Locate the cell with the specified text and output its [x, y] center coordinate. 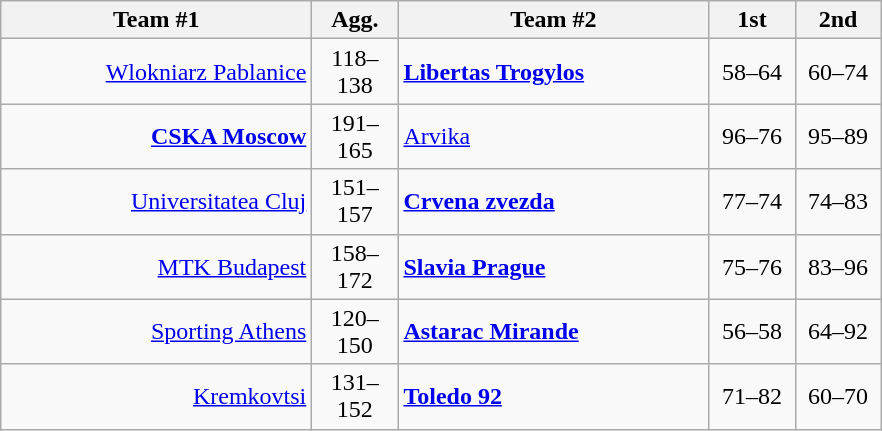
Kremkovtsi [156, 396]
71–82 [752, 396]
96–76 [752, 136]
75–76 [752, 266]
60–74 [838, 72]
191–165 [355, 136]
77–74 [752, 202]
1st [752, 20]
Toledo 92 [554, 396]
56–58 [752, 332]
Arvika [554, 136]
151–157 [355, 202]
83–96 [838, 266]
118–138 [355, 72]
2nd [838, 20]
131–152 [355, 396]
Slavia Prague [554, 266]
MTK Budapest [156, 266]
Team #2 [554, 20]
Team #1 [156, 20]
Astarac Mirande [554, 332]
Sporting Athens [156, 332]
120–150 [355, 332]
Agg. [355, 20]
CSKA Moscow [156, 136]
58–64 [752, 72]
Libertas Trogylos [554, 72]
74–83 [838, 202]
Crvena zvezda [554, 202]
158–172 [355, 266]
95–89 [838, 136]
Wlokniarz Pablanice [156, 72]
Universitatea Cluj [156, 202]
60–70 [838, 396]
64–92 [838, 332]
